From the cell containing the given text, extract its center point as [x, y] coordinate. 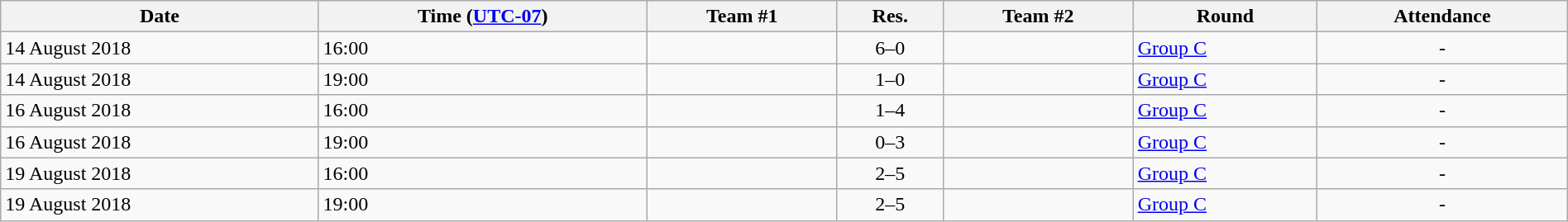
1–4 [890, 111]
Team #1 [742, 17]
Attendance [1442, 17]
1–0 [890, 79]
Team #2 [1038, 17]
Time (UTC-07) [483, 17]
Date [160, 17]
Res. [890, 17]
6–0 [890, 48]
0–3 [890, 142]
Round [1225, 17]
